From the cell containing the given text, extract its center point as (x, y) coordinate. 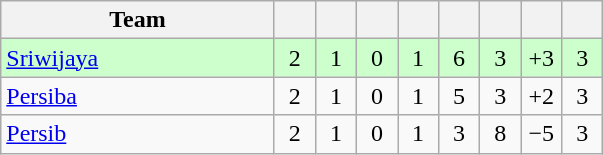
Persib (138, 134)
+2 (542, 96)
−5 (542, 134)
8 (500, 134)
Team (138, 20)
6 (460, 58)
Sriwijaya (138, 58)
+3 (542, 58)
5 (460, 96)
Persiba (138, 96)
